Determine the [X, Y] coordinate at the center of the cell enclosing the given text.  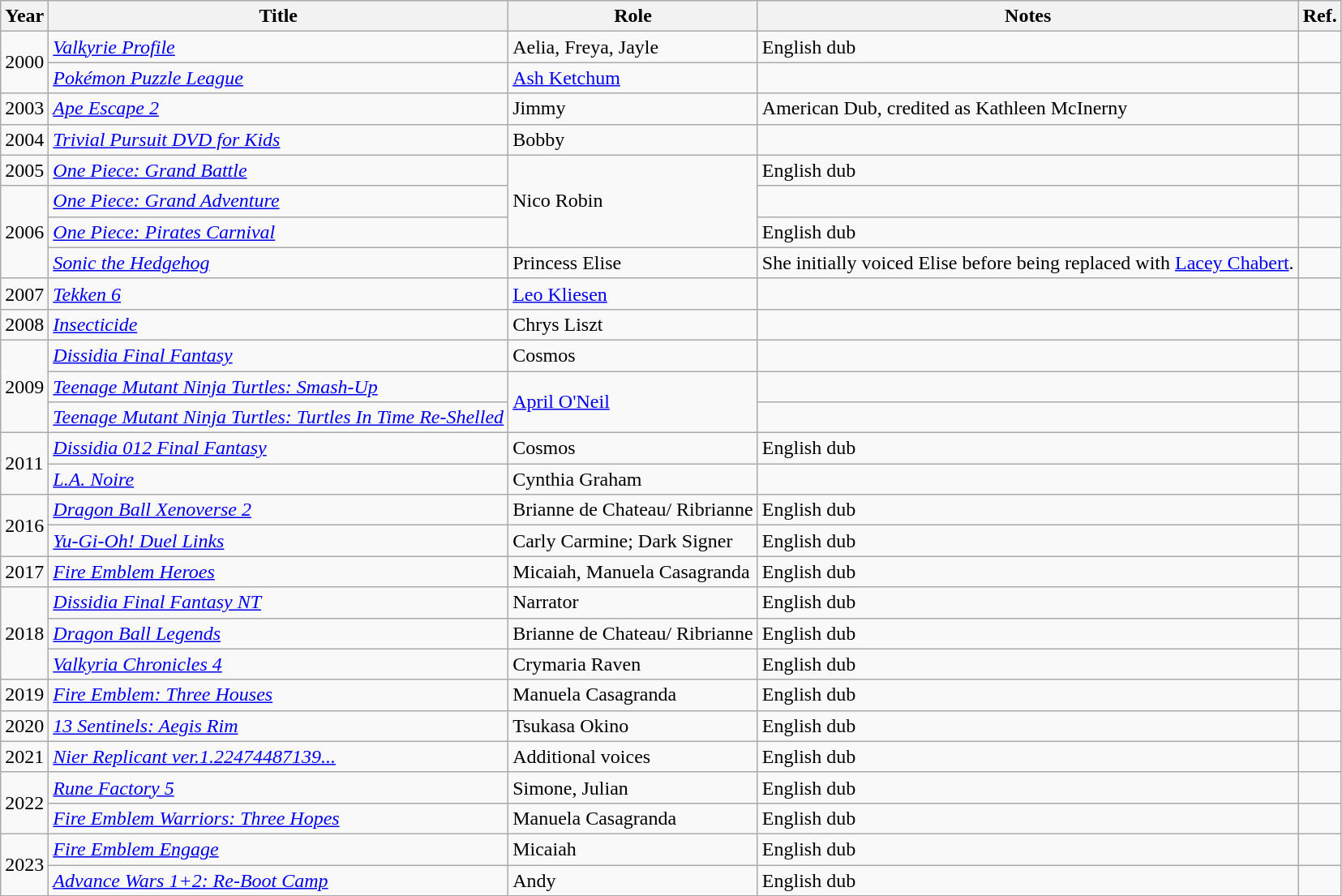
Fire Emblem Heroes [279, 572]
Pokémon Puzzle League [279, 78]
Fire Emblem Engage [279, 849]
Bobby [633, 139]
2006 [24, 232]
2009 [24, 386]
Rune Factory 5 [279, 787]
2016 [24, 525]
2000 [24, 62]
Micaiah [633, 849]
2020 [24, 726]
Insecticide [279, 324]
Role [633, 16]
2005 [24, 170]
Teenage Mutant Ninja Turtles: Smash-Up [279, 387]
Andy [633, 880]
Carly Carmine; Dark Signer [633, 541]
Jimmy [633, 109]
Ref. [1320, 16]
2003 [24, 109]
13 Sentinels: Aegis Rim [279, 726]
Notes [1028, 16]
Valkyria Chronicles 4 [279, 664]
Cynthia Graham [633, 479]
Trivial Pursuit DVD for Kids [279, 139]
Princess Elise [633, 263]
Sonic the Hedgehog [279, 263]
Title [279, 16]
Aelia, Freya, Jayle [633, 47]
2021 [24, 757]
2017 [24, 572]
Micaiah, Manuela Casagranda [633, 572]
Dissidia 012 Final Fantasy [279, 448]
One Piece: Grand Battle [279, 170]
Yu-Gi-Oh! Duel Links [279, 541]
Ape Escape 2 [279, 109]
2023 [24, 864]
Chrys Liszt [633, 324]
2008 [24, 324]
Advance Wars 1+2: Re-Boot Camp [279, 880]
2022 [24, 803]
Valkyrie Profile [279, 47]
American Dub, credited as Kathleen McInerny [1028, 109]
Dragon Ball Xenoverse 2 [279, 510]
2004 [24, 139]
2007 [24, 294]
2018 [24, 633]
Nier Replicant ver.1.22474487139... [279, 757]
2011 [24, 464]
Tekken 6 [279, 294]
Tsukasa Okino [633, 726]
Fire Emblem Warriors: Three Hopes [279, 818]
One Piece: Pirates Carnival [279, 232]
She initially voiced Elise before being replaced with Lacey Chabert. [1028, 263]
Narrator [633, 602]
Ash Ketchum [633, 78]
April O'Neil [633, 402]
Dragon Ball Legends [279, 633]
2019 [24, 695]
Simone, Julian [633, 787]
L.A. Noire [279, 479]
Dissidia Final Fantasy [279, 355]
One Piece: Grand Adventure [279, 201]
Nico Robin [633, 201]
Dissidia Final Fantasy NT [279, 602]
Year [24, 16]
Additional voices [633, 757]
Crymaria Raven [633, 664]
Fire Emblem: Three Houses [279, 695]
Leo Kliesen [633, 294]
Teenage Mutant Ninja Turtles: Turtles In Time Re-Shelled [279, 418]
